Output the (X, Y) coordinate of the center of the cell containing the given text.  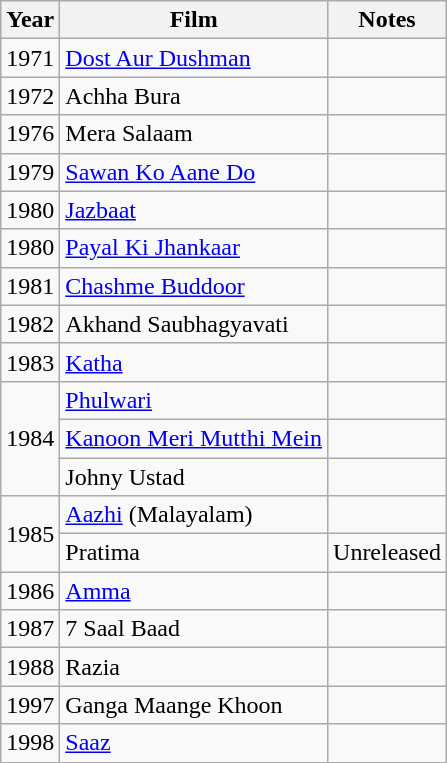
1982 (30, 324)
1988 (30, 667)
Year (30, 20)
1986 (30, 591)
1971 (30, 58)
Jazbaat (194, 210)
1984 (30, 438)
Johny Ustad (194, 477)
Mera Salaam (194, 134)
Phulwari (194, 400)
Aazhi (Malayalam) (194, 515)
1983 (30, 362)
Sawan Ko Aane Do (194, 172)
Amma (194, 591)
Achha Bura (194, 96)
1998 (30, 743)
1976 (30, 134)
Chashme Buddoor (194, 286)
7 Saal Baad (194, 629)
Pratima (194, 553)
1987 (30, 629)
Dost Aur Dushman (194, 58)
Saaz (194, 743)
1985 (30, 534)
1972 (30, 96)
Kanoon Meri Mutthi Mein (194, 438)
1997 (30, 705)
1979 (30, 172)
Payal Ki Jhankaar (194, 248)
1981 (30, 286)
Film (194, 20)
Razia (194, 667)
Katha (194, 362)
Ganga Maange Khoon (194, 705)
Akhand Saubhagyavati (194, 324)
Unreleased (388, 553)
Notes (388, 20)
